For the text-containing cell, return its midpoint in (X, Y) coordinate format. 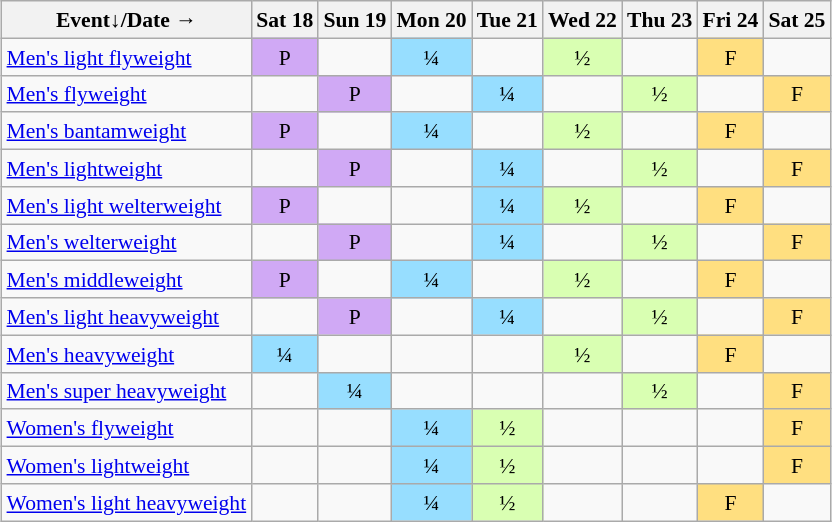
Sat 25 (796, 20)
Men's super heavyweight (127, 390)
Sat 18 (284, 20)
Event↓/Date → (127, 20)
Fri 24 (730, 20)
Men's welterweight (127, 242)
Wed 22 (582, 20)
Tue 21 (508, 20)
Men's heavyweight (127, 354)
Mon 20 (431, 20)
Men's lightweight (127, 168)
Thu 23 (660, 20)
Women's light heavyweight (127, 502)
Women's flyweight (127, 428)
Men's light heavyweight (127, 316)
Men's bantamweight (127, 130)
Men's middleweight (127, 280)
Sun 19 (354, 20)
Women's lightweight (127, 464)
Men's light welterweight (127, 204)
Men's flyweight (127, 94)
Men's light flyweight (127, 56)
